Capture the cell that displays the provided text and extract its (X, Y) central coordinate. 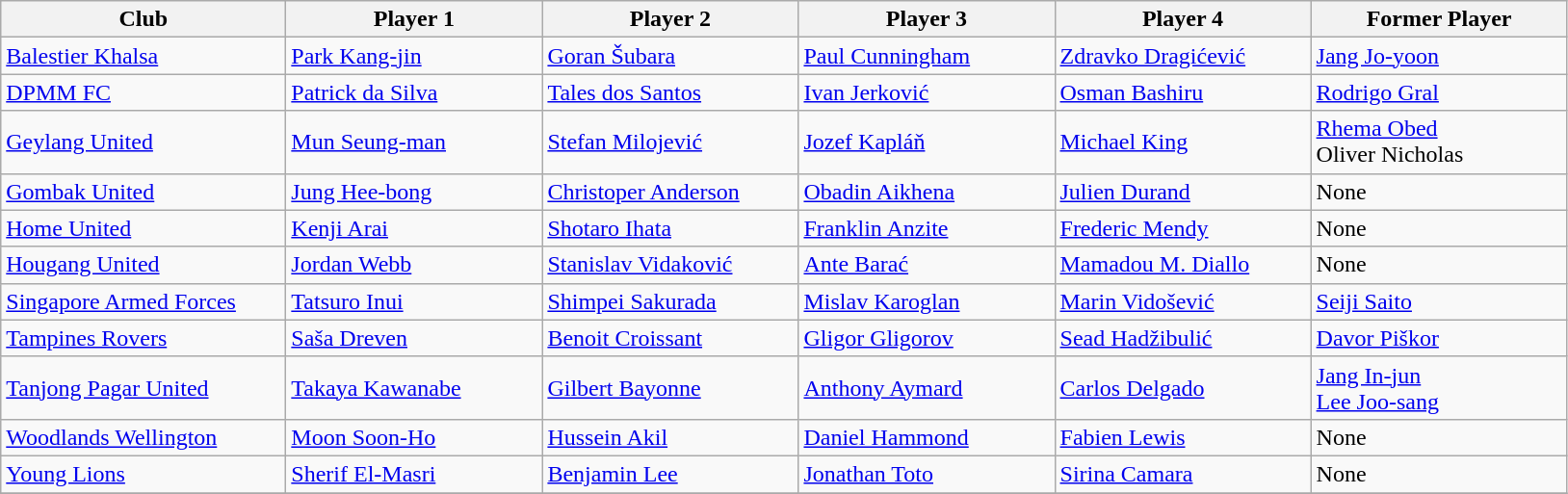
Osman Bashiru (1183, 92)
Sherif El-Masri (414, 474)
Jang In-jun Lee Joo-sang (1439, 387)
Zdravko Dragićević (1183, 56)
Player 2 (670, 19)
Balestier Khalsa (144, 56)
Mun Seung-man (414, 143)
Benoit Croissant (670, 338)
Christoper Anderson (670, 192)
Hussein Akil (670, 437)
Jonathan Toto (927, 474)
Tampines Rovers (144, 338)
Seiji Saito (1439, 301)
Hougang United (144, 265)
Stanislav Vidaković (670, 265)
Player 3 (927, 19)
Davor Piškor (1439, 338)
Stefan Milojević (670, 143)
Rodrigo Gral (1439, 92)
DPMM FC (144, 92)
Moon Soon-Ho (414, 437)
Marin Vidošević (1183, 301)
Carlos Delgado (1183, 387)
Shimpei Sakurada (670, 301)
Park Kang-jin (414, 56)
Mislav Karoglan (927, 301)
Jang Jo-yoon (1439, 56)
Singapore Armed Forces (144, 301)
Jung Hee-bong (414, 192)
Sead Hadžibulić (1183, 338)
Player 1 (414, 19)
Franklin Anzite (927, 228)
Club (144, 19)
Patrick da Silva (414, 92)
Fabien Lewis (1183, 437)
Woodlands Wellington (144, 437)
Julien Durand (1183, 192)
Ante Barać (927, 265)
Tales dos Santos (670, 92)
Young Lions (144, 474)
Ivan Jerković (927, 92)
Jordan Webb (414, 265)
Michael King (1183, 143)
Daniel Hammond (927, 437)
Rhema Obed Oliver Nicholas (1439, 143)
Frederic Mendy (1183, 228)
Gligor Gligorov (927, 338)
Jozef Kapláň (927, 143)
Goran Šubara (670, 56)
Gilbert Bayonne (670, 387)
Shotaro Ihata (670, 228)
Player 4 (1183, 19)
Sirina Camara (1183, 474)
Tatsuro Inui (414, 301)
Tanjong Pagar United (144, 387)
Former Player (1439, 19)
Takaya Kawanabe (414, 387)
Home United (144, 228)
Anthony Aymard (927, 387)
Mamadou M. Diallo (1183, 265)
Benjamin Lee (670, 474)
Obadin Aikhena (927, 192)
Saša Dreven (414, 338)
Gombak United (144, 192)
Geylang United (144, 143)
Kenji Arai (414, 228)
Paul Cunningham (927, 56)
